Extract the (x, y) coordinate from the center of the cell holding the provided text.  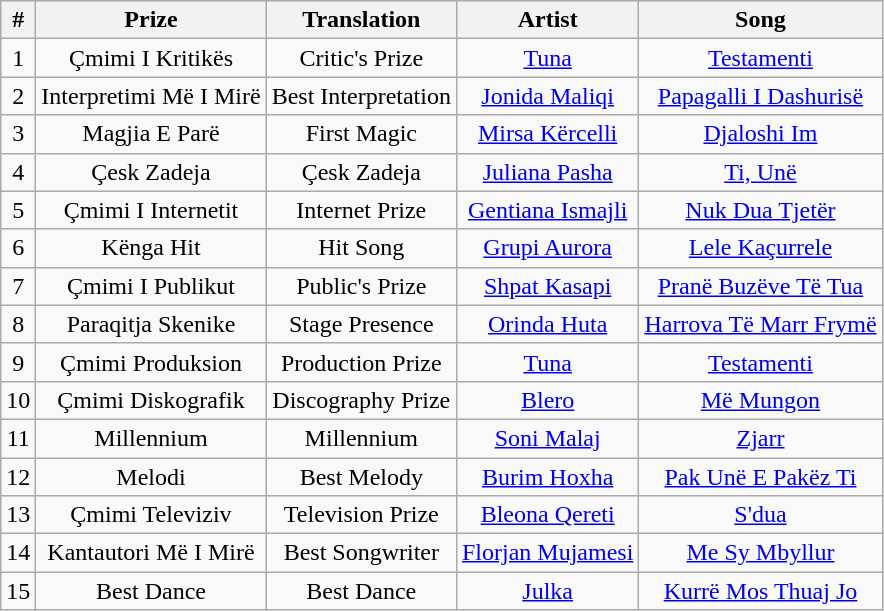
Papagalli I Dashurisë (760, 96)
Djaloshi Im (760, 134)
Çmimi Produksion (151, 362)
Pranë Buzëve Të Tua (760, 286)
Çmimi I Kritikës (151, 58)
Zjarr (760, 438)
# (18, 20)
Çmimi I Internetit (151, 210)
First Magic (361, 134)
13 (18, 515)
Stage Presence (361, 324)
Çmimi Diskografik (151, 400)
Ti, Unë (760, 172)
Me Sy Mbyllur (760, 553)
Best Interpretation (361, 96)
Kantautori Më I Mirë (151, 553)
Public's Prize (361, 286)
5 (18, 210)
Lele Kaçurrele (760, 248)
11 (18, 438)
Pak Unë E Pakëz Ti (760, 477)
Best Melody (361, 477)
Prize (151, 20)
S'dua (760, 515)
Interpretimi Më I Mirë (151, 96)
Translation (361, 20)
Burim Hoxha (547, 477)
Julka (547, 591)
Bleona Qereti (547, 515)
Production Prize (361, 362)
3 (18, 134)
Shpat Kasapi (547, 286)
Artist (547, 20)
Çmimi Televiziv (151, 515)
Internet Prize (361, 210)
9 (18, 362)
6 (18, 248)
Hit Song (361, 248)
Grupi Aurora (547, 248)
Mirsa Kërcelli (547, 134)
Kurrë Mos Thuaj Jo (760, 591)
10 (18, 400)
14 (18, 553)
Discography Prize (361, 400)
Kënga Hit (151, 248)
Gentiana Ismajli (547, 210)
8 (18, 324)
2 (18, 96)
7 (18, 286)
1 (18, 58)
Më Mungon (760, 400)
Jonida Maliqi (547, 96)
Orinda Huta (547, 324)
Song (760, 20)
Soni Malaj (547, 438)
Paraqitja Skenike (151, 324)
Melodi (151, 477)
15 (18, 591)
12 (18, 477)
Critic's Prize (361, 58)
Juliana Pasha (547, 172)
Magjia E Parë (151, 134)
Television Prize (361, 515)
Nuk Dua Tjetër (760, 210)
Harrova Të Marr Frymë (760, 324)
Best Songwriter (361, 553)
4 (18, 172)
Blero (547, 400)
Çmimi I Publikut (151, 286)
Florjan Mujamesi (547, 553)
